Extract the (x, y) coordinate from the center of the cell holding the provided text.  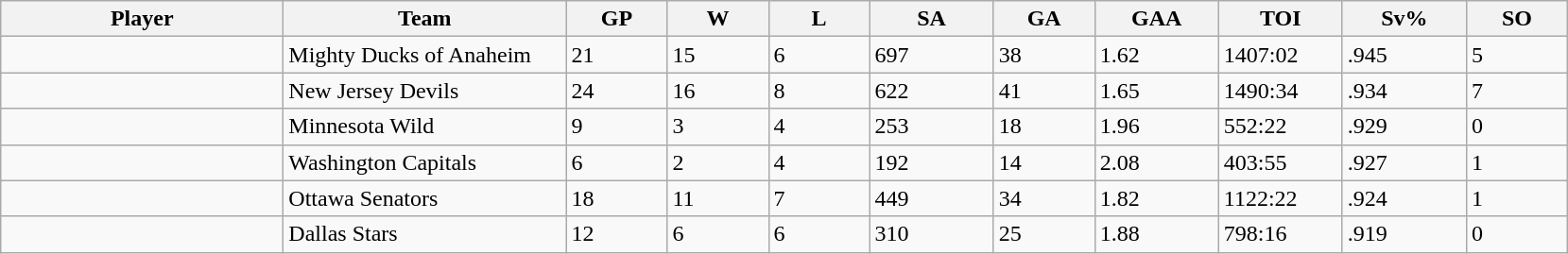
5 (1516, 55)
192 (932, 162)
2.08 (1157, 162)
Ottawa Senators (425, 198)
1.88 (1157, 234)
697 (932, 55)
21 (616, 55)
9 (616, 127)
SO (1516, 19)
GAA (1157, 19)
GA (1043, 19)
16 (718, 91)
L (818, 19)
11 (718, 198)
798:16 (1280, 234)
25 (1043, 234)
New Jersey Devils (425, 91)
Washington Capitals (425, 162)
1.96 (1157, 127)
2 (718, 162)
.927 (1404, 162)
Dallas Stars (425, 234)
Player (142, 19)
403:55 (1280, 162)
1407:02 (1280, 55)
.919 (1404, 234)
SA (932, 19)
3 (718, 127)
41 (1043, 91)
GP (616, 19)
.945 (1404, 55)
622 (932, 91)
24 (616, 91)
Minnesota Wild (425, 127)
12 (616, 234)
TOI (1280, 19)
449 (932, 198)
1.82 (1157, 198)
8 (818, 91)
1122:22 (1280, 198)
Team (425, 19)
14 (1043, 162)
552:22 (1280, 127)
310 (932, 234)
1.65 (1157, 91)
Sv% (1404, 19)
Mighty Ducks of Anaheim (425, 55)
38 (1043, 55)
15 (718, 55)
1.62 (1157, 55)
.934 (1404, 91)
34 (1043, 198)
.929 (1404, 127)
.924 (1404, 198)
1490:34 (1280, 91)
253 (932, 127)
W (718, 19)
